Pinpoint the cell where the given text exists, returning its [X, Y] midpoint coordinate. 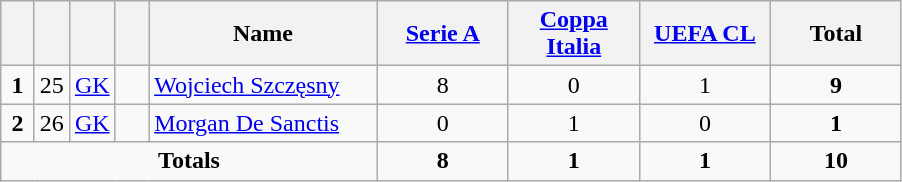
Serie A [442, 34]
10 [836, 161]
Name [264, 34]
Coppa Italia [574, 34]
2 [18, 123]
9 [836, 85]
Totals [189, 161]
Wojciech Szczęsny [264, 85]
UEFA CL [704, 34]
Morgan De Sanctis [264, 123]
Total [836, 34]
25 [52, 85]
26 [52, 123]
